From the cell containing the given text, extract its center point as (x, y) coordinate. 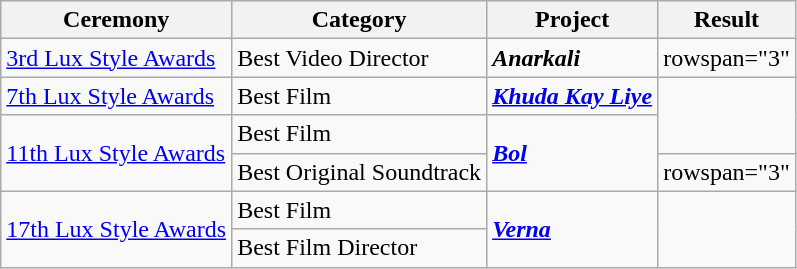
Bol (572, 153)
3rd Lux Style Awards (116, 58)
Best Original Soundtrack (360, 172)
Khuda Kay Liye (572, 96)
Anarkali (572, 58)
Best Video Director (360, 58)
7th Lux Style Awards (116, 96)
Category (360, 20)
Project (572, 20)
Verna (572, 229)
17th Lux Style Awards (116, 229)
11th Lux Style Awards (116, 153)
Result (727, 20)
Ceremony (116, 20)
Best Film Director (360, 248)
